Provide the (x, y) coordinate of the cell's center where the given text is located.  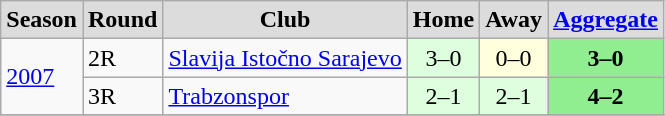
4–2 (606, 96)
Round (122, 20)
2R (122, 58)
Trabzonspor (285, 96)
Season (42, 20)
0–0 (514, 58)
3R (122, 96)
Away (514, 20)
2007 (42, 77)
Home (443, 20)
Club (285, 20)
Slavija Istočno Sarajevo (285, 58)
Aggregate (606, 20)
